Find where the given text appears and provide that cell's center as [x, y] coordinate. 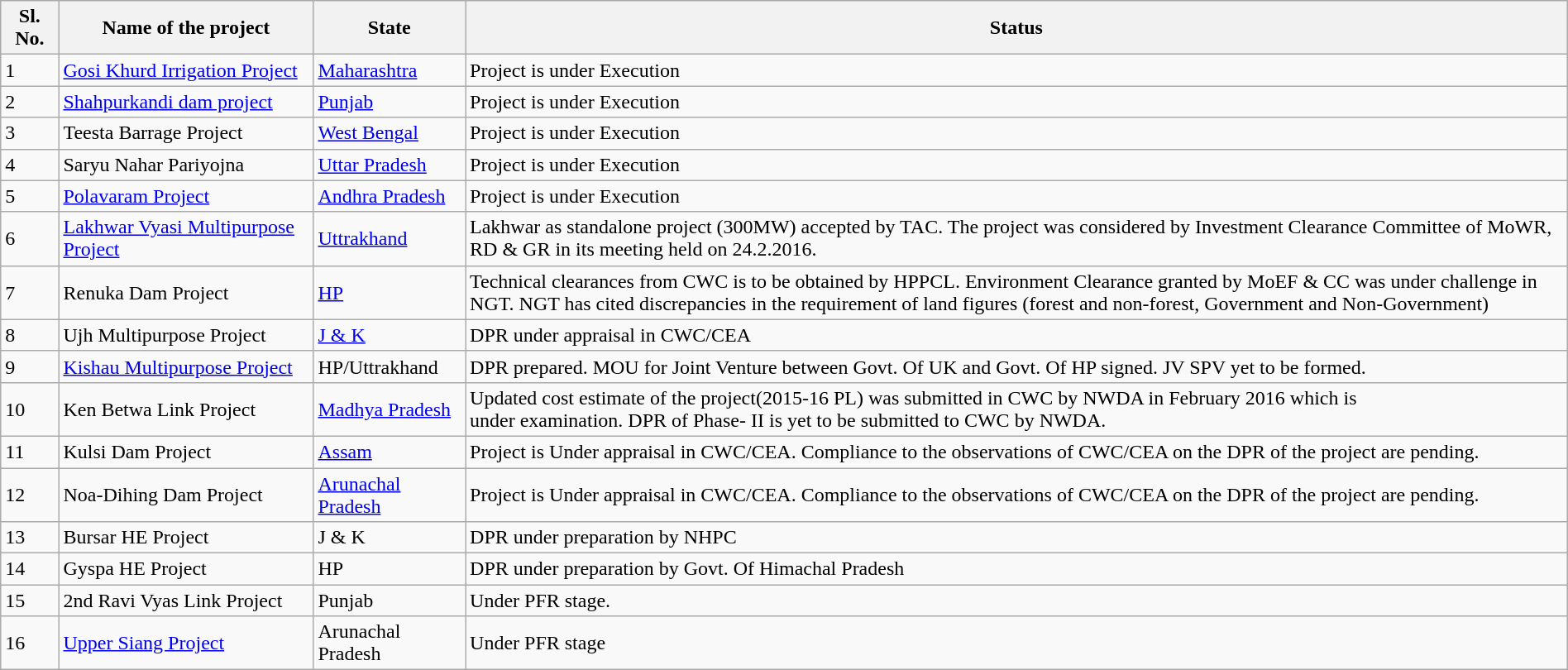
Ken Betwa Link Project [186, 409]
DPR under preparation by NHPC [1017, 538]
15 [30, 601]
West Bengal [390, 133]
9 [30, 366]
Maharashtra [390, 70]
1 [30, 70]
State [390, 28]
Status [1017, 28]
Polavaram Project [186, 196]
12 [30, 495]
8 [30, 335]
16 [30, 644]
Teesta Barrage Project [186, 133]
5 [30, 196]
HP/Uttrakhand [390, 366]
Ujh Multipurpose Project [186, 335]
Gosi Khurd Irrigation Project [186, 70]
DPR under preparation by Govt. Of Himachal Pradesh [1017, 569]
Kulsi Dam Project [186, 452]
Renuka Dam Project [186, 293]
4 [30, 165]
Madhya Pradesh [390, 409]
14 [30, 569]
Uttrakhand [390, 238]
Uttar Pradesh [390, 165]
Under PFR stage. [1017, 601]
Saryu Nahar Pariyojna [186, 165]
6 [30, 238]
Shahpurkandi dam project [186, 102]
2nd Ravi Vyas Link Project [186, 601]
11 [30, 452]
Noa-Dihing Dam Project [186, 495]
Kishau Multipurpose Project [186, 366]
Lakhwar Vyasi Multipurpose Project [186, 238]
3 [30, 133]
7 [30, 293]
DPR prepared. MOU for Joint Venture between Govt. Of UK and Govt. Of HP signed. JV SPV yet to be formed. [1017, 366]
Andhra Pradesh [390, 196]
13 [30, 538]
Upper Siang Project [186, 644]
Bursar HE Project [186, 538]
Gyspa HE Project [186, 569]
Sl. No. [30, 28]
Assam [390, 452]
2 [30, 102]
Under PFR stage [1017, 644]
DPR under appraisal in CWC/CEA [1017, 335]
10 [30, 409]
Name of the project [186, 28]
